Scan for the cell matching the given text and deliver its [x, y] coordinate at center. 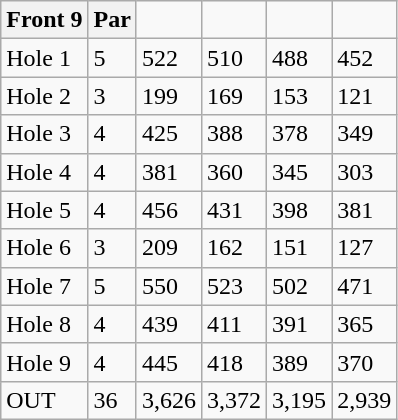
523 [234, 286]
Hole 3 [44, 134]
Hole 9 [44, 362]
169 [234, 96]
439 [168, 324]
OUT [44, 400]
2,939 [364, 400]
121 [364, 96]
398 [300, 210]
199 [168, 96]
151 [300, 248]
370 [364, 362]
452 [364, 58]
345 [300, 172]
303 [364, 172]
378 [300, 134]
Par [112, 20]
153 [300, 96]
360 [234, 172]
456 [168, 210]
431 [234, 210]
550 [168, 286]
3,626 [168, 400]
411 [234, 324]
445 [168, 362]
349 [364, 134]
Hole 7 [44, 286]
36 [112, 400]
391 [300, 324]
162 [234, 248]
418 [234, 362]
388 [234, 134]
Hole 6 [44, 248]
3,372 [234, 400]
488 [300, 58]
Hole 5 [44, 210]
Hole 1 [44, 58]
Hole 2 [44, 96]
425 [168, 134]
365 [364, 324]
502 [300, 286]
Hole 4 [44, 172]
522 [168, 58]
471 [364, 286]
Hole 8 [44, 324]
127 [364, 248]
3,195 [300, 400]
510 [234, 58]
Front 9 [44, 20]
389 [300, 362]
209 [168, 248]
